From the cell containing the given text, extract its center point as (x, y) coordinate. 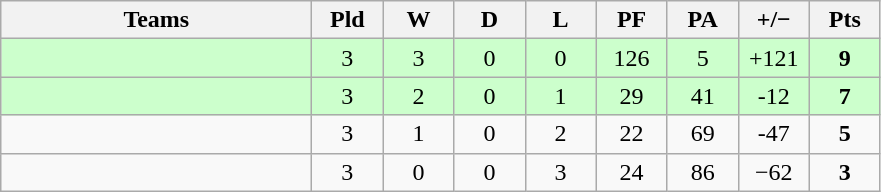
L (560, 20)
W (418, 20)
Pts (844, 20)
29 (632, 96)
126 (632, 58)
PA (702, 20)
7 (844, 96)
Teams (156, 20)
Pld (348, 20)
41 (702, 96)
D (490, 20)
9 (844, 58)
-12 (774, 96)
+/− (774, 20)
22 (632, 134)
24 (632, 172)
-47 (774, 134)
+121 (774, 58)
69 (702, 134)
−62 (774, 172)
PF (632, 20)
86 (702, 172)
